Return [X, Y] of the center of cell containing provided text 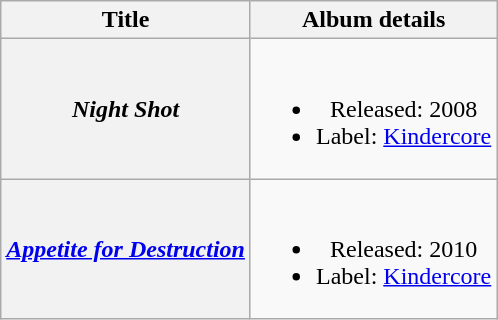
Album details [373, 20]
Appetite for Destruction [126, 249]
Night Shot [126, 109]
Released: 2010Label: Kindercore [373, 249]
Released: 2008Label: Kindercore [373, 109]
Title [126, 20]
